Determine the (x, y) coordinate at the center of the cell enclosing the given text.  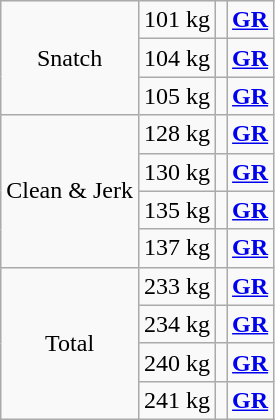
137 kg (176, 248)
101 kg (176, 20)
233 kg (176, 286)
234 kg (176, 324)
Snatch (70, 58)
130 kg (176, 172)
240 kg (176, 362)
135 kg (176, 210)
128 kg (176, 134)
105 kg (176, 96)
Total (70, 343)
104 kg (176, 58)
241 kg (176, 400)
Clean & Jerk (70, 191)
